Identify which cell holds the provided text, then report its (X, Y) central coordinate. 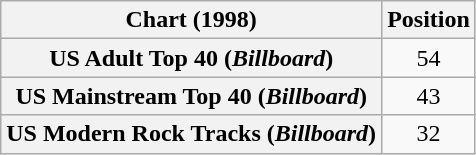
Position (429, 20)
32 (429, 134)
US Adult Top 40 (Billboard) (192, 58)
54 (429, 58)
US Mainstream Top 40 (Billboard) (192, 96)
US Modern Rock Tracks (Billboard) (192, 134)
43 (429, 96)
Chart (1998) (192, 20)
